Provide the [X, Y] coordinate of the cell's center where the given text is located.  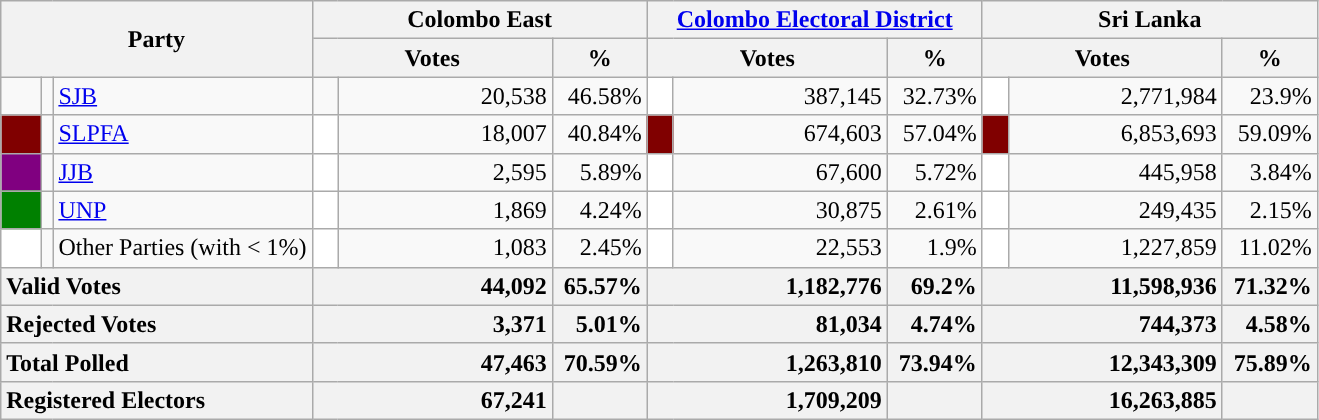
3,371 [432, 324]
1,227,859 [1115, 248]
Total Polled [156, 362]
5.72% [934, 172]
57.04% [934, 134]
44,092 [432, 286]
1.9% [934, 248]
Colombo East [480, 20]
59.09% [1270, 134]
20,538 [445, 96]
22,553 [780, 248]
Registered Electors [156, 400]
3.84% [1270, 172]
1,709,209 [767, 400]
Rejected Votes [156, 324]
Colombo Electoral District [814, 20]
81,034 [767, 324]
744,373 [1102, 324]
2.61% [934, 210]
47,463 [432, 362]
1,263,810 [767, 362]
445,958 [1115, 172]
23.9% [1270, 96]
71.32% [1270, 286]
30,875 [780, 210]
69.2% [934, 286]
67,241 [432, 400]
32.73% [934, 96]
1,182,776 [767, 286]
2,771,984 [1115, 96]
11,598,936 [1102, 286]
40.84% [600, 134]
SJB [182, 96]
UNP [182, 210]
Valid Votes [156, 286]
2.15% [1270, 210]
16,263,885 [1102, 400]
75.89% [1270, 362]
4.74% [934, 324]
SLPFA [182, 134]
1,869 [445, 210]
674,603 [780, 134]
18,007 [445, 134]
387,145 [780, 96]
Party [156, 39]
JJB [182, 172]
4.58% [1270, 324]
70.59% [600, 362]
12,343,309 [1102, 362]
2.45% [600, 248]
11.02% [1270, 248]
5.89% [600, 172]
46.58% [600, 96]
4.24% [600, 210]
Sri Lanka [1150, 20]
5.01% [600, 324]
Other Parties (with < 1%) [182, 248]
65.57% [600, 286]
67,600 [780, 172]
73.94% [934, 362]
1,083 [445, 248]
6,853,693 [1115, 134]
2,595 [445, 172]
249,435 [1115, 210]
